For the text-containing cell, return its midpoint in (X, Y) coordinate format. 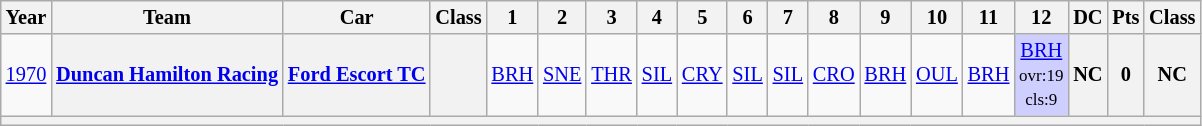
9 (886, 17)
SNE (562, 75)
DC (1088, 17)
Pts (1126, 17)
10 (937, 17)
5 (702, 17)
1 (513, 17)
12 (1041, 17)
Ford Escort TC (356, 75)
1970 (26, 75)
4 (657, 17)
BRHovr:19cls:9 (1041, 75)
CRY (702, 75)
7 (788, 17)
0 (1126, 75)
OUL (937, 75)
2 (562, 17)
Team (167, 17)
Duncan Hamilton Racing (167, 75)
8 (834, 17)
THR (611, 75)
Year (26, 17)
11 (989, 17)
Car (356, 17)
3 (611, 17)
6 (747, 17)
CRO (834, 75)
